Return the [x, y] coordinate for the center point of the cell that contains the specified text.  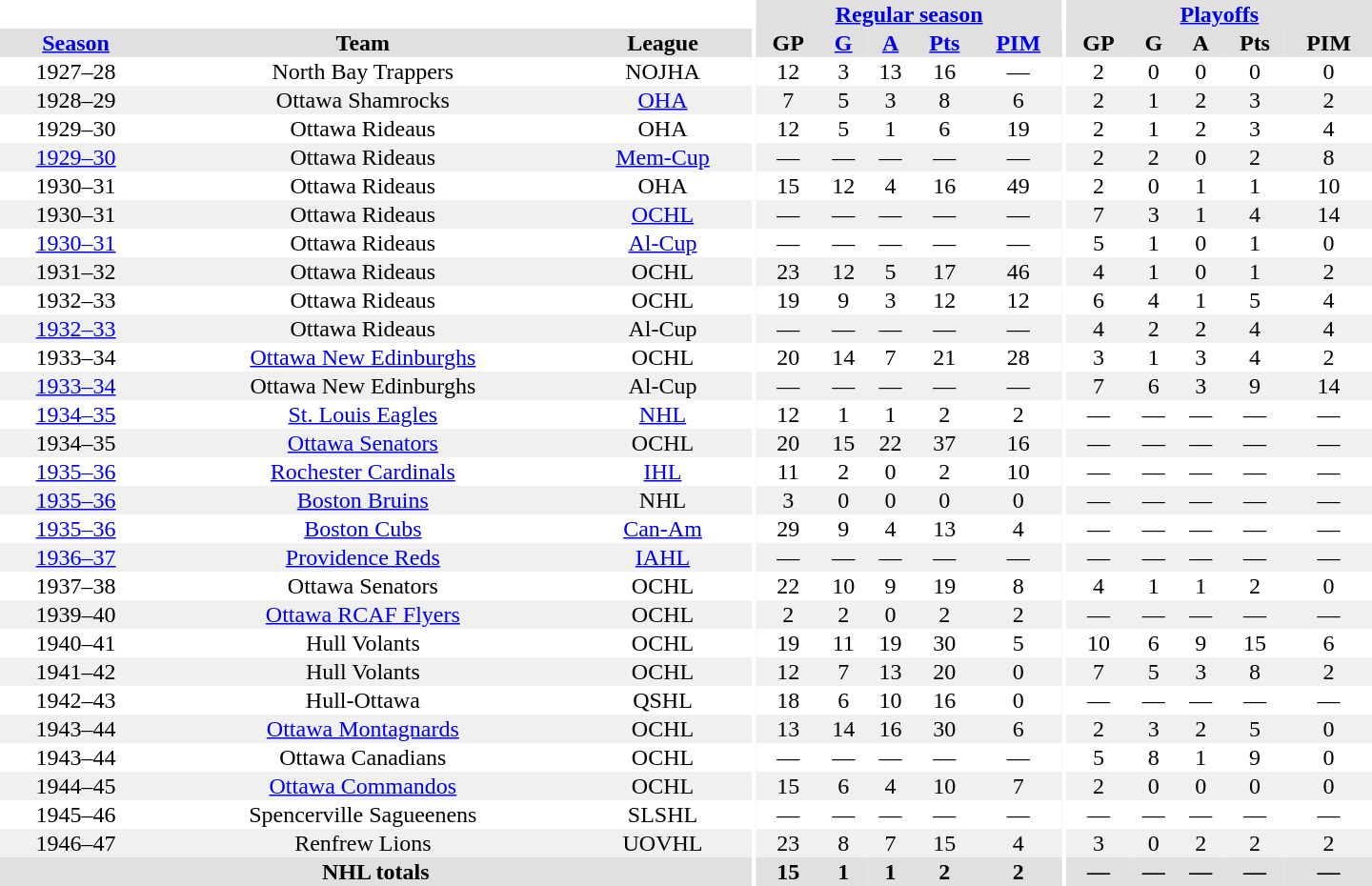
17 [944, 272]
1931–32 [76, 272]
1927–28 [76, 71]
1944–45 [76, 786]
Season [76, 43]
21 [944, 357]
SLSHL [662, 815]
Team [362, 43]
Playoffs [1220, 14]
IAHL [662, 557]
1945–46 [76, 815]
1937–38 [76, 586]
28 [1018, 357]
49 [1018, 186]
UOVHL [662, 843]
Boston Bruins [362, 500]
Spencerville Sagueenens [362, 815]
1936–37 [76, 557]
Hull-Ottawa [362, 700]
North Bay Trappers [362, 71]
NHL totals [375, 872]
Ottawa Canadians [362, 757]
Renfrew Lions [362, 843]
Ottawa Montagnards [362, 729]
46 [1018, 272]
QSHL [662, 700]
29 [788, 529]
Regular season [909, 14]
1939–40 [76, 614]
League [662, 43]
1928–29 [76, 100]
Mem-Cup [662, 157]
IHL [662, 472]
1942–43 [76, 700]
Ottawa RCAF Flyers [362, 614]
NOJHA [662, 71]
St. Louis Eagles [362, 414]
Providence Reds [362, 557]
Ottawa Commandos [362, 786]
Ottawa Shamrocks [362, 100]
18 [788, 700]
1946–47 [76, 843]
Boston Cubs [362, 529]
1941–42 [76, 672]
Rochester Cardinals [362, 472]
37 [944, 443]
Can-Am [662, 529]
1940–41 [76, 643]
